Return the (x, y) coordinate for the center point of the cell that contains the specified text.  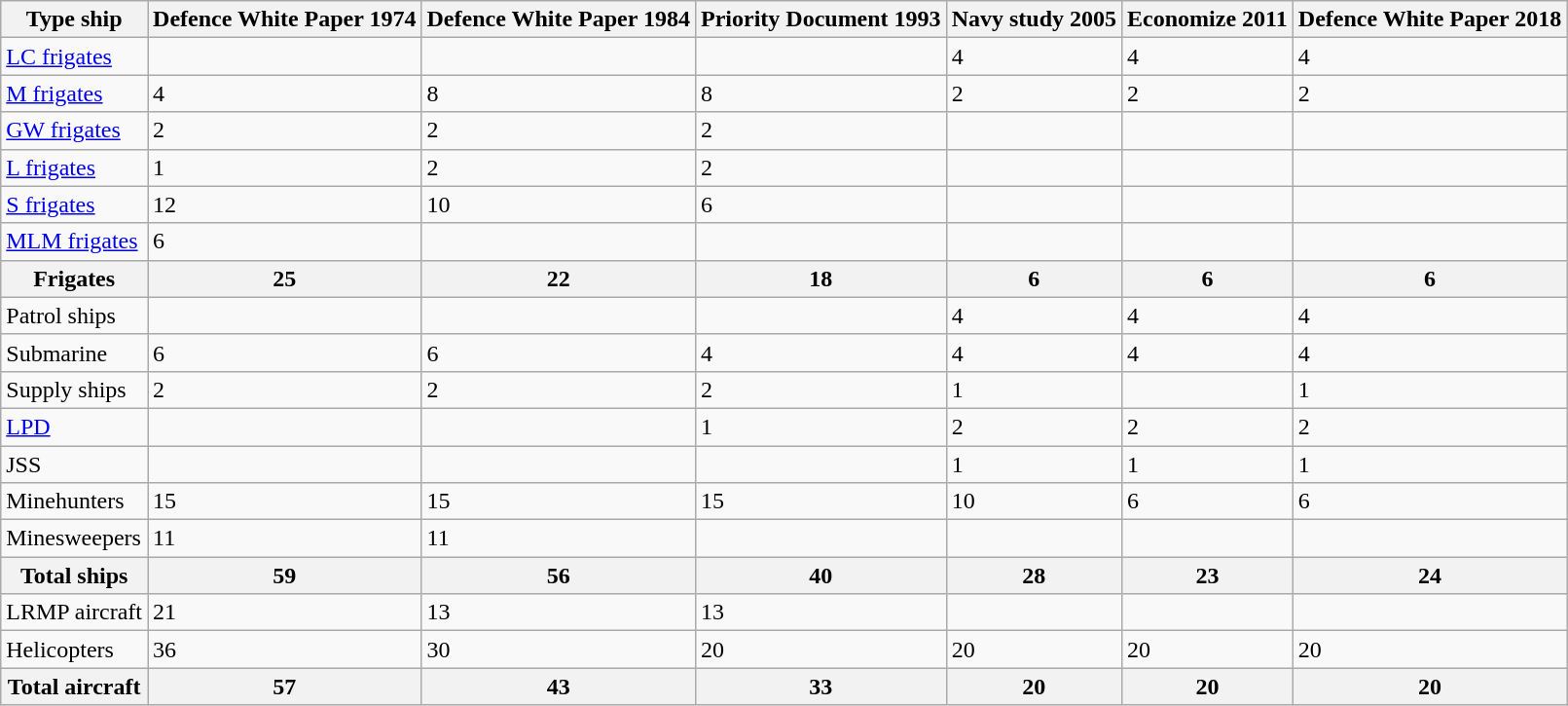
L frigates (74, 167)
Minesweepers (74, 539)
S frigates (74, 204)
LC frigates (74, 56)
57 (284, 687)
12 (284, 204)
25 (284, 279)
22 (559, 279)
Priority Document 1993 (820, 19)
MLM frigates (74, 242)
24 (1429, 576)
33 (820, 687)
Economize 2011 (1208, 19)
GW frigates (74, 130)
LPD (74, 427)
Total aircraft (74, 687)
JSS (74, 464)
36 (284, 650)
18 (820, 279)
Submarine (74, 353)
40 (820, 576)
Defence White Paper 1974 (284, 19)
Frigates (74, 279)
30 (559, 650)
59 (284, 576)
Type ship (74, 19)
Total ships (74, 576)
Navy study 2005 (1034, 19)
23 (1208, 576)
LRMP aircraft (74, 613)
Minehunters (74, 502)
Defence White Paper 1984 (559, 19)
21 (284, 613)
28 (1034, 576)
Supply ships (74, 390)
Defence White Paper 2018 (1429, 19)
43 (559, 687)
Patrol ships (74, 316)
Helicopters (74, 650)
56 (559, 576)
M frigates (74, 93)
